Return [X, Y] of the center of cell containing provided text 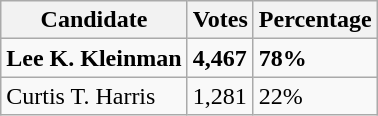
1,281 [220, 96]
22% [315, 96]
Curtis T. Harris [94, 96]
Percentage [315, 20]
Lee K. Kleinman [94, 58]
Votes [220, 20]
78% [315, 58]
4,467 [220, 58]
Candidate [94, 20]
